Output the (x, y) coordinate of the center of the cell containing the given text.  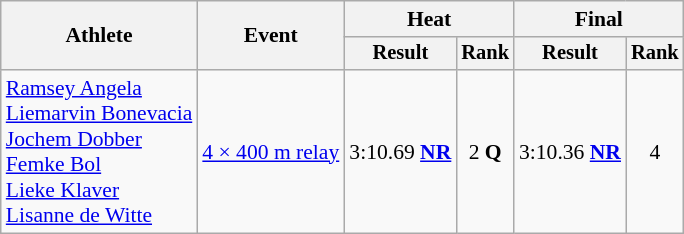
4 (655, 152)
3:10.36 NR (570, 152)
Heat (429, 19)
4 × 400 m relay (270, 152)
Athlete (100, 36)
2 Q (485, 152)
Final (599, 19)
Ramsey AngelaLiemarvin BonevaciaJochem DobberFemke BolLieke KlaverLisanne de Witte (100, 152)
Event (270, 36)
3:10.69 NR (400, 152)
